Capture the cell that displays the provided text and extract its (X, Y) central coordinate. 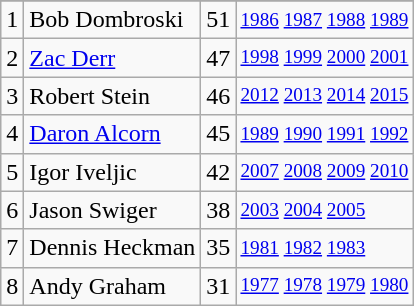
3 (12, 96)
46 (218, 96)
Zac Derr (112, 58)
Bob Dombroski (112, 20)
Igor Iveljic (112, 172)
5 (12, 172)
1 (12, 20)
35 (218, 248)
Dennis Heckman (112, 248)
45 (218, 134)
Robert Stein (112, 96)
42 (218, 172)
2003 2004 2005 (324, 210)
31 (218, 286)
1977 1978 1979 1980 (324, 286)
1981 1982 1983 (324, 248)
1998 1999 2000 2001 (324, 58)
2012 2013 2014 2015 (324, 96)
Daron Alcorn (112, 134)
8 (12, 286)
51 (218, 20)
2 (12, 58)
4 (12, 134)
7 (12, 248)
47 (218, 58)
38 (218, 210)
Jason Swiger (112, 210)
1986 1987 1988 1989 (324, 20)
2007 2008 2009 2010 (324, 172)
6 (12, 210)
1989 1990 1991 1992 (324, 134)
Andy Graham (112, 286)
